Provide the (x, y) coordinate of the cell's center where the given text is located.  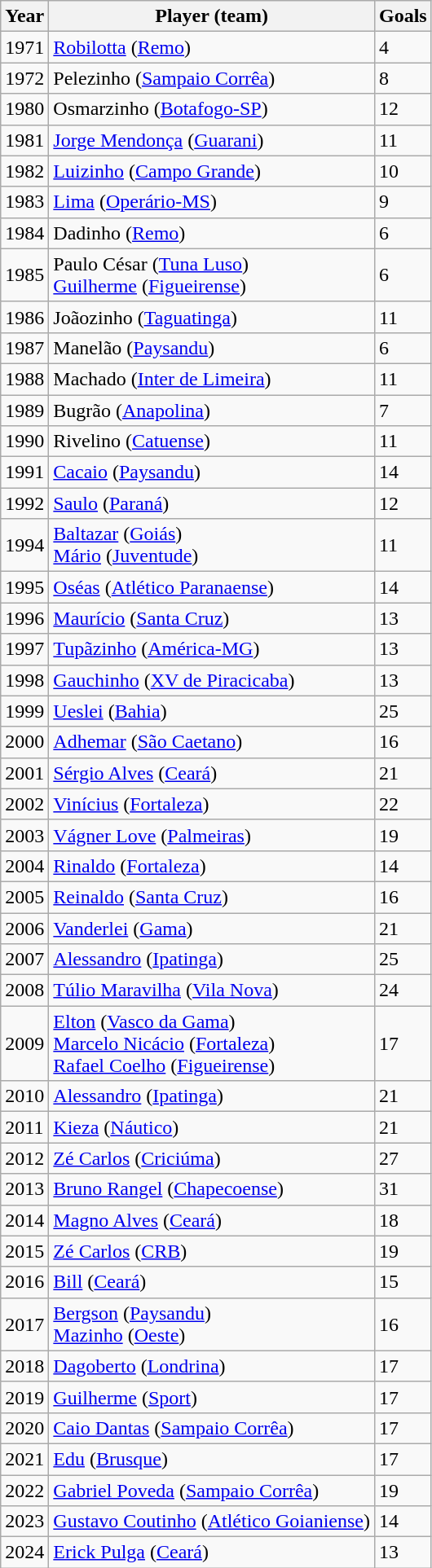
2014 (24, 1220)
1986 (24, 317)
Robilotta (Remo) (212, 47)
Reinaldo (Santa Cruz) (212, 897)
2000 (24, 742)
2019 (24, 1397)
Vanderlei (Gama) (212, 928)
1972 (24, 78)
Luizinho (Campo Grande) (212, 171)
15 (403, 1282)
1980 (24, 109)
Goals (403, 16)
Sérgio Alves (Ceará) (212, 773)
2001 (24, 773)
Bergson (Paysandu)Mazinho (Oeste) (212, 1324)
Rinaldo (Fortaleza) (212, 866)
1996 (24, 618)
2009 (24, 1043)
2016 (24, 1282)
2017 (24, 1324)
Year (24, 16)
1992 (24, 503)
1995 (24, 587)
Erick Pulga (Ceará) (212, 1553)
24 (403, 990)
1982 (24, 171)
Joãozinho (Taguatinga) (212, 317)
Adhemar (São Caetano) (212, 742)
1985 (24, 275)
Rivelino (Catuense) (212, 441)
7 (403, 410)
2007 (24, 960)
Vinícius (Fortaleza) (212, 804)
27 (403, 1158)
Tupãzinho (América-MG) (212, 649)
Manelão (Paysandu) (212, 348)
Machado (Inter de Limeira) (212, 379)
22 (403, 804)
2010 (24, 1096)
1994 (24, 546)
2018 (24, 1366)
1984 (24, 233)
8 (403, 78)
1990 (24, 441)
Caio Dantas (Sampaio Corrêa) (212, 1428)
2005 (24, 897)
Maurício (Santa Cruz) (212, 618)
1988 (24, 379)
4 (403, 47)
2004 (24, 866)
Dagoberto (Londrina) (212, 1366)
2023 (24, 1522)
2015 (24, 1251)
1999 (24, 711)
Baltazar (Goiás)Mário (Juventude) (212, 546)
Pelezinho (Sampaio Corrêa) (212, 78)
1991 (24, 472)
Bill (Ceará) (212, 1282)
2003 (24, 835)
Edu (Brusque) (212, 1459)
Zé Carlos (Criciúma) (212, 1158)
Gustavo Coutinho (Atlético Goianiense) (212, 1522)
18 (403, 1220)
1981 (24, 140)
Bruno Rangel (Chapecoense) (212, 1189)
2006 (24, 928)
Magno Alves (Ceará) (212, 1220)
Ueslei (Bahia) (212, 711)
Saulo (Paraná) (212, 503)
31 (403, 1189)
Cacaio (Paysandu) (212, 472)
Zé Carlos (CRB) (212, 1251)
2020 (24, 1428)
Osmarzinho (Botafogo-SP) (212, 109)
2012 (24, 1158)
Jorge Mendonça (Guarani) (212, 140)
Player (team) (212, 16)
1998 (24, 680)
Paulo César (Tuna Luso) Guilherme (Figueirense) (212, 275)
Vágner Love (Palmeiras) (212, 835)
2013 (24, 1189)
1971 (24, 47)
2008 (24, 990)
Dadinho (Remo) (212, 233)
Gauchinho (XV de Piracicaba) (212, 680)
2011 (24, 1127)
Bugrão (Anapolina) (212, 410)
Gabriel Poveda (Sampaio Corrêa) (212, 1490)
Kieza (Náutico) (212, 1127)
2024 (24, 1553)
2002 (24, 804)
Oséas (Atlético Paranaense) (212, 587)
Elton (Vasco da Gama)Marcelo Nicácio (Fortaleza)Rafael Coelho (Figueirense) (212, 1043)
10 (403, 171)
1987 (24, 348)
1983 (24, 202)
Guilherme (Sport) (212, 1397)
Túlio Maravilha (Vila Nova) (212, 990)
2022 (24, 1490)
2021 (24, 1459)
Lima (Operário-MS) (212, 202)
1997 (24, 649)
9 (403, 202)
1989 (24, 410)
